Search for the cell housing the specified text and yield its [X, Y] center coordinate. 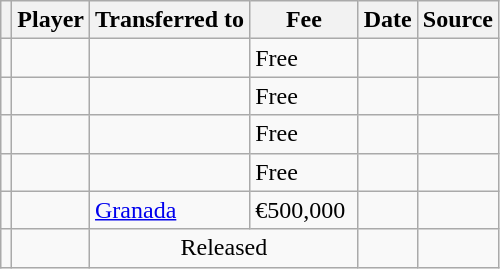
Granada [170, 210]
Player [51, 20]
Transferred to [170, 20]
€500,000 [304, 210]
Date [388, 20]
Fee [304, 20]
Source [458, 20]
Released [224, 248]
